Return (x, y) of the center of cell containing provided text 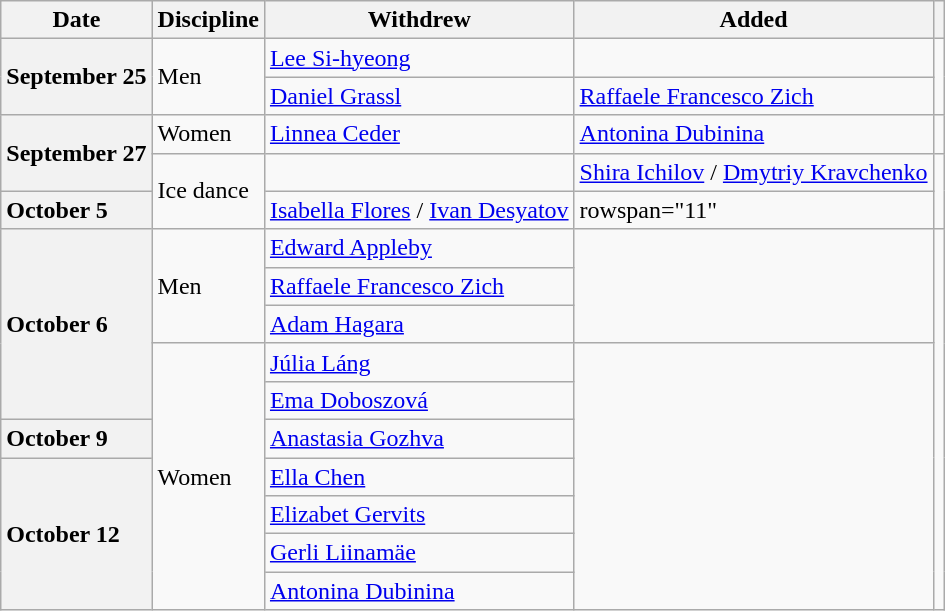
September 25 (76, 77)
Anastasia Gozhva (419, 438)
rowspan="11" (754, 210)
Júlia Láng (419, 362)
Date (76, 20)
October 5 (76, 210)
October 9 (76, 438)
Isabella Flores / Ivan Desyatov (419, 210)
Lee Si-hyeong (419, 58)
Withdrew (419, 20)
October 12 (76, 534)
Shira Ichilov / Dmytriy Kravchenko (754, 172)
Ema Doboszová (419, 400)
Ella Chen (419, 477)
Gerli Liinamäe (419, 553)
Added (754, 20)
Elizabet Gervits (419, 515)
Discipline (208, 20)
Edward Appleby (419, 248)
Ice dance (208, 191)
September 27 (76, 153)
Daniel Grassl (419, 96)
Adam Hagara (419, 324)
Linnea Ceder (419, 134)
October 6 (76, 324)
